Output the (X, Y) coordinate of the center of the cell containing the given text.  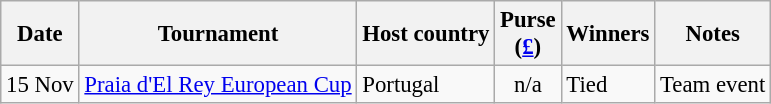
n/a (528, 85)
Team event (713, 85)
15 Nov (40, 85)
Notes (713, 34)
Winners (608, 34)
Praia d'El Rey European Cup (218, 85)
Tied (608, 85)
Date (40, 34)
Purse(£) (528, 34)
Host country (426, 34)
Tournament (218, 34)
Portugal (426, 85)
